Determine the [X, Y] coordinate at the center of the cell enclosing the given text.  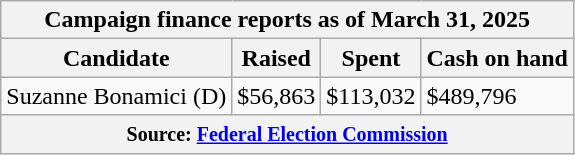
Spent [371, 58]
Suzanne Bonamici (D) [116, 96]
Raised [276, 58]
Cash on hand [497, 58]
$56,863 [276, 96]
Campaign finance reports as of March 31, 2025 [288, 20]
Source: Federal Election Commission [288, 134]
Candidate [116, 58]
$113,032 [371, 96]
$489,796 [497, 96]
